Search for the cell housing the specified text and yield its (x, y) center coordinate. 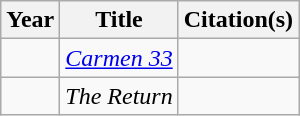
Citation(s) (238, 20)
The Return (119, 96)
Carmen 33 (119, 58)
Year (30, 20)
Title (119, 20)
